Detect which cell encompasses the target text, then output its [X, Y] center coordinate. 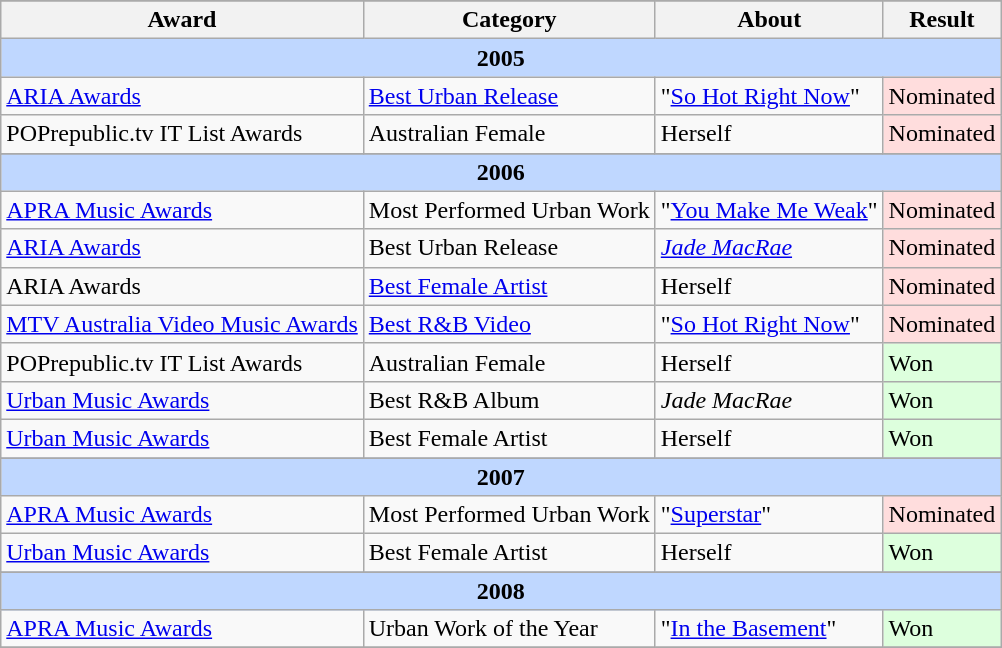
Urban Work of the Year [509, 629]
2005 [501, 58]
2008 [501, 591]
"You Make Me Weak" [769, 210]
Category [509, 20]
Best R&B Album [509, 400]
"In the Basement" [769, 629]
MTV Australia Video Music Awards [182, 324]
Result [942, 20]
2007 [501, 477]
"Superstar" [769, 515]
Best R&B Video [509, 324]
2006 [501, 172]
About [769, 20]
Award [182, 20]
